Scan for the cell matching the given text and deliver its (X, Y) coordinate at center. 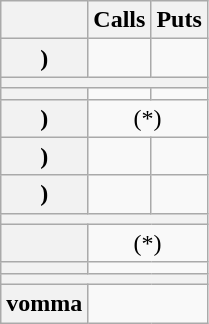
vomma (44, 303)
Puts (179, 20)
Calls (120, 20)
